Locate the cell with the specified text and output its [X, Y] center coordinate. 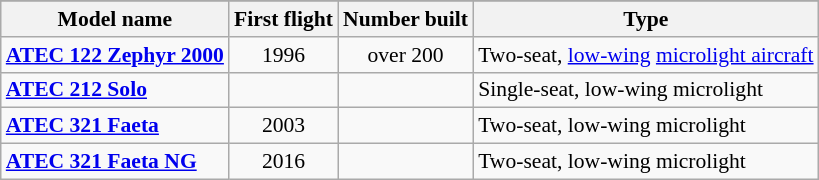
First flight [284, 19]
Number built [406, 19]
2003 [284, 126]
Model name [115, 19]
ATEC 321 Faeta NG [115, 162]
ATEC 321 Faeta [115, 126]
Type [646, 19]
over 200 [406, 55]
ATEC 122 Zephyr 2000 [115, 55]
Two-seat, low-wing microlight aircraft [646, 55]
Single-seat, low-wing microlight [646, 90]
ATEC 212 Solo [115, 90]
1996 [284, 55]
2016 [284, 162]
